Detect which cell encompasses the target text, then output its [X, Y] center coordinate. 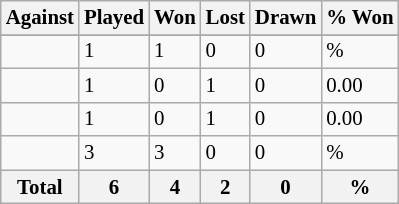
Total [40, 187]
% Won [360, 18]
Drawn [286, 18]
6 [114, 187]
4 [175, 187]
Won [175, 18]
Against [40, 18]
Played [114, 18]
Lost [226, 18]
2 [226, 187]
